Identify which cell holds the provided text, then report its [X, Y] central coordinate. 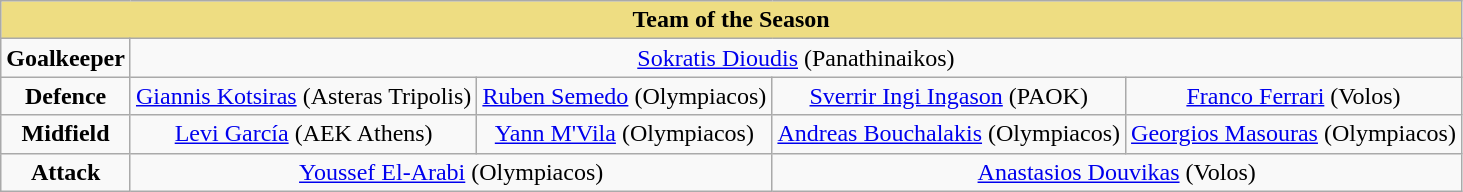
Team of the Season [732, 20]
Giannis Kotsiras (Asteras Tripolis) [303, 96]
Defence [66, 96]
Sverrir Ingi Ingason (PAOK) [949, 96]
Anastasios Douvikas (Volos) [1117, 172]
Goalkeeper [66, 58]
Attack [66, 172]
Youssef El-Arabi (Olympiacos) [450, 172]
Levi García (AEK Athens) [303, 134]
Georgios Masouras (Olympiacos) [1294, 134]
Sokratis Dioudis (Panathinaikos) [796, 58]
Andreas Bouchalakis (Olympiacos) [949, 134]
Franco Ferrari (Volos) [1294, 96]
Ruben Semedo (Olympiacos) [624, 96]
Midfield [66, 134]
Yann M'Vila (Olympiacos) [624, 134]
